Output the [X, Y] coordinate of the center of the cell containing the given text.  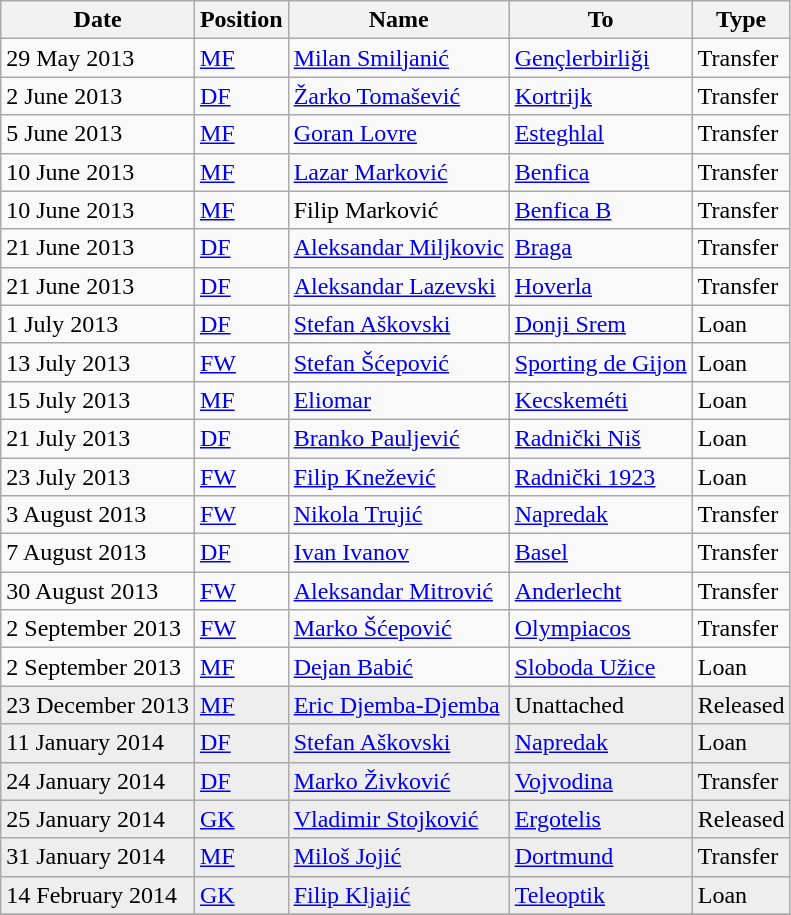
Olympiacos [600, 629]
13 July 2013 [98, 362]
Dortmund [600, 857]
Aleksandar Lazevski [398, 286]
Type [741, 20]
Ergotelis [600, 819]
Unattached [600, 705]
Goran Lovre [398, 134]
Esteghlal [600, 134]
Eric Djemba-Djemba [398, 705]
Teleoptik [600, 895]
Miloš Jojić [398, 857]
Nikola Trujić [398, 515]
25 January 2014 [98, 819]
11 January 2014 [98, 743]
1 July 2013 [98, 324]
23 July 2013 [98, 477]
Radnički 1923 [600, 477]
2 June 2013 [98, 96]
Žarko Tomašević [398, 96]
Hoverla [600, 286]
Sporting de Gijon [600, 362]
Radnički Niš [600, 438]
Stefan Šćepović [398, 362]
24 January 2014 [98, 781]
Vladimir Stojković [398, 819]
Milan Smiljanić [398, 58]
14 February 2014 [98, 895]
Kecskeméti [600, 400]
Sloboda Užice [600, 667]
Branko Pauljević [398, 438]
Filip Kljajić [398, 895]
7 August 2013 [98, 553]
Dejan Babić [398, 667]
31 January 2014 [98, 857]
3 August 2013 [98, 515]
Vojvodina [600, 781]
30 August 2013 [98, 591]
Name [398, 20]
15 July 2013 [98, 400]
Benfica B [600, 210]
Date [98, 20]
Marko Šćepović [398, 629]
Eliomar [398, 400]
To [600, 20]
Ivan Ivanov [398, 553]
Position [241, 20]
Kortrijk [600, 96]
Aleksandar Miljkovic [398, 248]
23 December 2013 [98, 705]
Marko Živković [398, 781]
Filip Knežević [398, 477]
Aleksandar Mitrović [398, 591]
Filip Marković [398, 210]
Donji Srem [600, 324]
Basel [600, 553]
29 Mаy 2013 [98, 58]
Gençlerbirliği [600, 58]
21 July 2013 [98, 438]
Lazar Marković [398, 172]
Braga [600, 248]
Anderlecht [600, 591]
5 June 2013 [98, 134]
Benfica [600, 172]
